Output the [X, Y] coordinate of the center of the cell containing the given text.  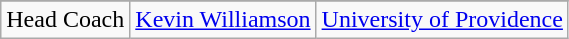
University of Providence [442, 20]
Head Coach [66, 20]
Kevin Williamson [223, 20]
